Detect which cell encompasses the target text, then output its (x, y) center coordinate. 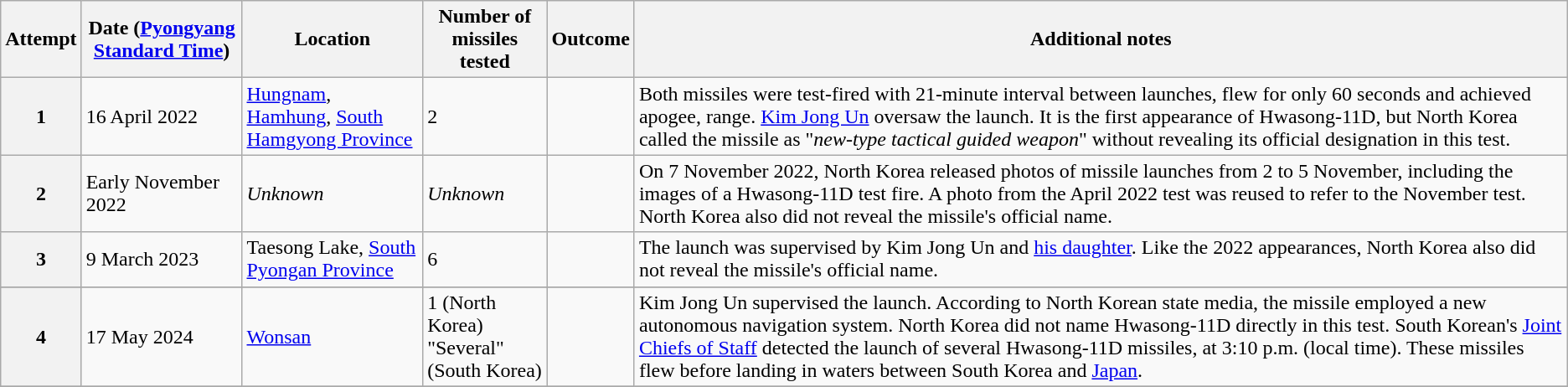
4 (41, 337)
17 May 2024 (162, 337)
9 March 2023 (162, 260)
1 (North Korea)"Several" (South Korea) (485, 337)
6 (485, 260)
Wonsan (333, 337)
Location (333, 39)
Outcome (591, 39)
Early November 2022 (162, 193)
Taesong Lake, South Pyongan Province (333, 260)
Number of missiles tested (485, 39)
Hungnam, Hamhung, South Hamgyong Province (333, 116)
Attempt (41, 39)
Date (Pyongyang Standard Time) (162, 39)
3 (41, 260)
The launch was supervised by Kim Jong Un and his daughter. Like the 2022 appearances, North Korea also did not reveal the missile's official name. (1101, 260)
Additional notes (1101, 39)
16 April 2022 (162, 116)
1 (41, 116)
